Provide the [x, y] coordinate of the cell's center where the given text is located.  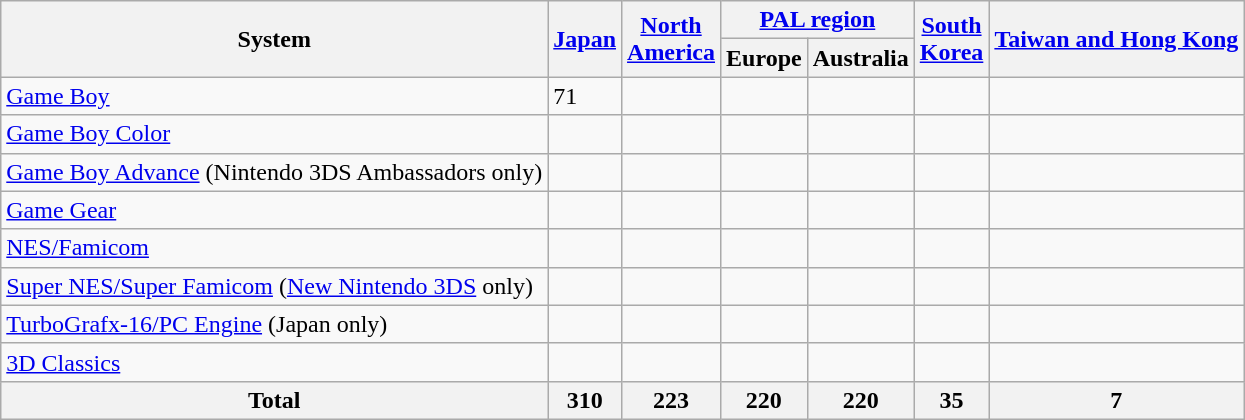
PAL region [818, 20]
NES/Famicom [274, 248]
Super NES/Super Famicom (New Nintendo 3DS only) [274, 286]
Game Boy Color [274, 134]
Taiwan and Hong Kong [1116, 39]
Game Boy Advance (Nintendo 3DS Ambassadors only) [274, 172]
South Korea [952, 39]
Game Boy [274, 96]
7 [1116, 400]
310 [585, 400]
Europe [764, 58]
Game Gear [274, 210]
223 [672, 400]
35 [952, 400]
Japan [585, 39]
Australia [860, 58]
Total [274, 400]
System [274, 39]
TurboGrafx-16/PC Engine (Japan only) [274, 324]
North America [672, 39]
3D Classics [274, 362]
71 [585, 96]
